Scan for the cell matching the given text and deliver its (x, y) coordinate at center. 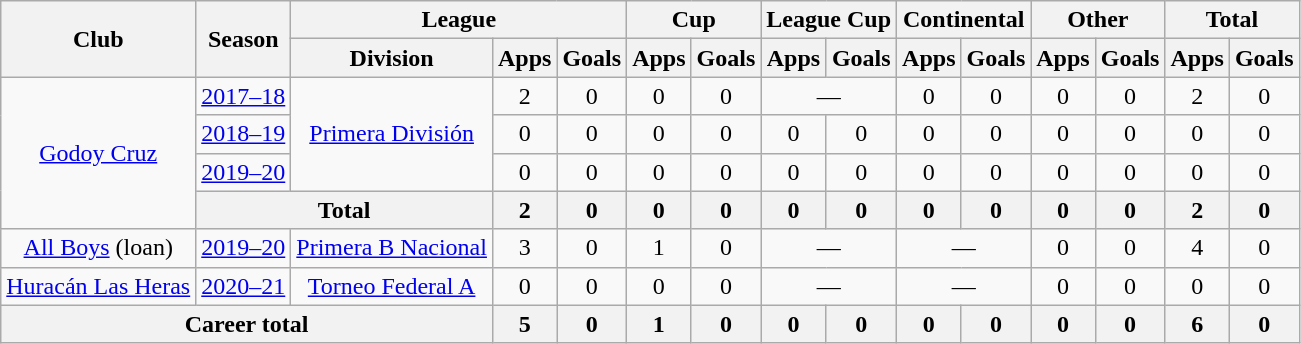
Torneo Federal A (392, 286)
Huracán Las Heras (98, 286)
Season (244, 39)
Other (1098, 20)
Division (392, 58)
Career total (247, 324)
3 (524, 248)
6 (1197, 324)
Club (98, 39)
4 (1197, 248)
5 (524, 324)
League (459, 20)
All Boys (loan) (98, 248)
2020–21 (244, 286)
Primera División (392, 134)
Primera B Nacional (392, 248)
League Cup (829, 20)
Continental (964, 20)
2018–19 (244, 134)
Godoy Cruz (98, 153)
Cup (694, 20)
2017–18 (244, 96)
